Capture the cell that displays the provided text and extract its (x, y) central coordinate. 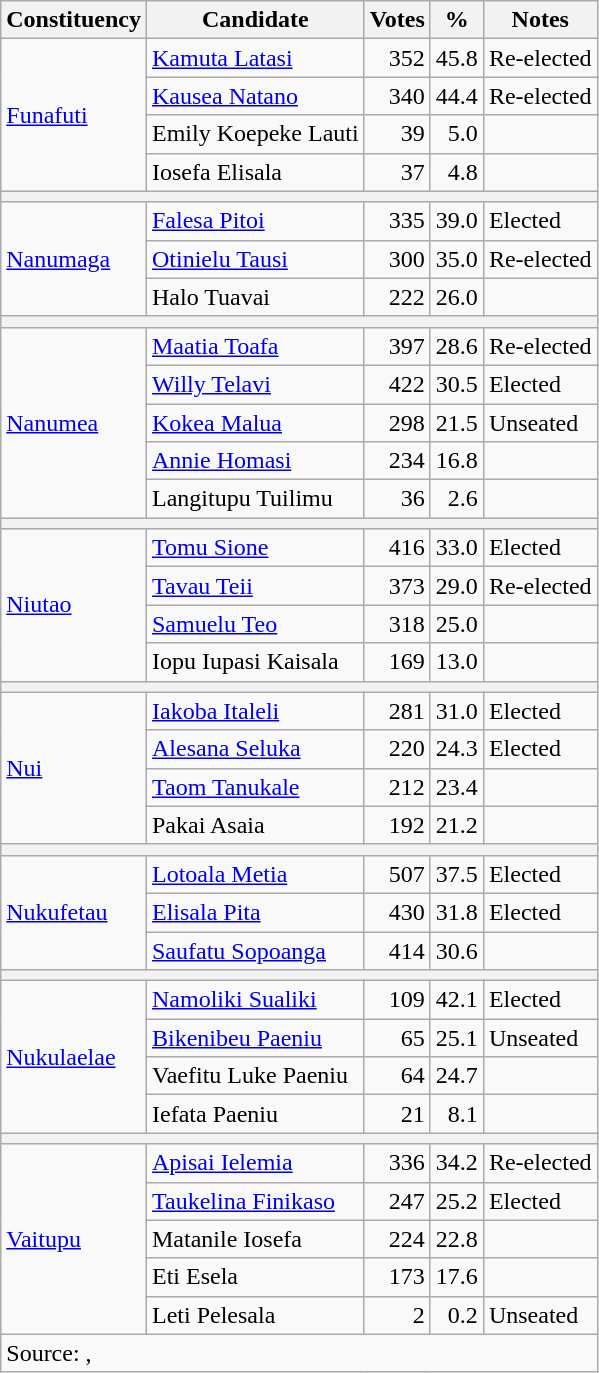
224 (397, 1239)
220 (397, 749)
Vaefitu Luke Paeniu (255, 1076)
Willy Telavi (255, 384)
25.2 (456, 1201)
Falesa Pitoi (255, 221)
17.6 (456, 1277)
Vaitupu (74, 1239)
25.1 (456, 1038)
24.3 (456, 749)
0.2 (456, 1315)
Eti Esela (255, 1277)
31.8 (456, 912)
Samuelu Teo (255, 624)
30.6 (456, 951)
21.5 (456, 423)
Nanumaga (74, 259)
Constituency (74, 20)
37 (397, 172)
Taukelina Finikaso (255, 1201)
109 (397, 1000)
30.5 (456, 384)
35.0 (456, 259)
Namoliki Sualiki (255, 1000)
192 (397, 825)
Leti Pelesala (255, 1315)
318 (397, 624)
Tomu Sione (255, 548)
247 (397, 1201)
2 (397, 1315)
Iefata Paeniu (255, 1114)
33.0 (456, 548)
2.6 (456, 499)
Apisai Ielemia (255, 1163)
45.8 (456, 58)
212 (397, 787)
Otinielu Tausi (255, 259)
37.5 (456, 874)
Tavau Teii (255, 586)
169 (397, 662)
Annie Homasi (255, 461)
21.2 (456, 825)
65 (397, 1038)
397 (397, 346)
Iopu Iupasi Kaisala (255, 662)
Nanumea (74, 422)
373 (397, 586)
Funafuti (74, 115)
Maatia Toafa (255, 346)
Nukufetau (74, 912)
39.0 (456, 221)
64 (397, 1076)
340 (397, 96)
21 (397, 1114)
Votes (397, 20)
Kausea Natano (255, 96)
36 (397, 499)
Emily Koepeke Lauti (255, 134)
298 (397, 423)
34.2 (456, 1163)
281 (397, 711)
335 (397, 221)
25.0 (456, 624)
Langitupu Tuilimu (255, 499)
336 (397, 1163)
222 (397, 297)
24.7 (456, 1076)
% (456, 20)
Nui (74, 768)
300 (397, 259)
416 (397, 548)
Candidate (255, 20)
414 (397, 951)
23.4 (456, 787)
5.0 (456, 134)
430 (397, 912)
Elisala Pita (255, 912)
Taom Tanukale (255, 787)
Saufatu Sopoanga (255, 951)
26.0 (456, 297)
39 (397, 134)
Alesana Seluka (255, 749)
Niutao (74, 605)
Nukulaelae (74, 1057)
Iakoba Italeli (255, 711)
16.8 (456, 461)
4.8 (456, 172)
Pakai Asaia (255, 825)
352 (397, 58)
28.6 (456, 346)
Lotoala Metia (255, 874)
422 (397, 384)
31.0 (456, 711)
Bikenibeu Paeniu (255, 1038)
507 (397, 874)
Notes (540, 20)
22.8 (456, 1239)
234 (397, 461)
Matanile Iosefa (255, 1239)
29.0 (456, 586)
Kokea Malua (255, 423)
Kamuta Latasi (255, 58)
Source: , (299, 1353)
8.1 (456, 1114)
42.1 (456, 1000)
173 (397, 1277)
44.4 (456, 96)
13.0 (456, 662)
Iosefa Elisala (255, 172)
Halo Tuavai (255, 297)
